Search for the cell housing the specified text and yield its [x, y] center coordinate. 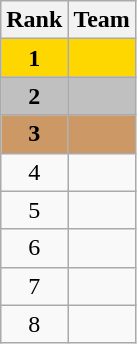
8 [34, 324]
5 [34, 210]
Rank [34, 20]
Team [102, 20]
1 [34, 58]
7 [34, 286]
6 [34, 248]
4 [34, 172]
3 [34, 134]
2 [34, 96]
